For the text-containing cell, return its midpoint in [X, Y] coordinate format. 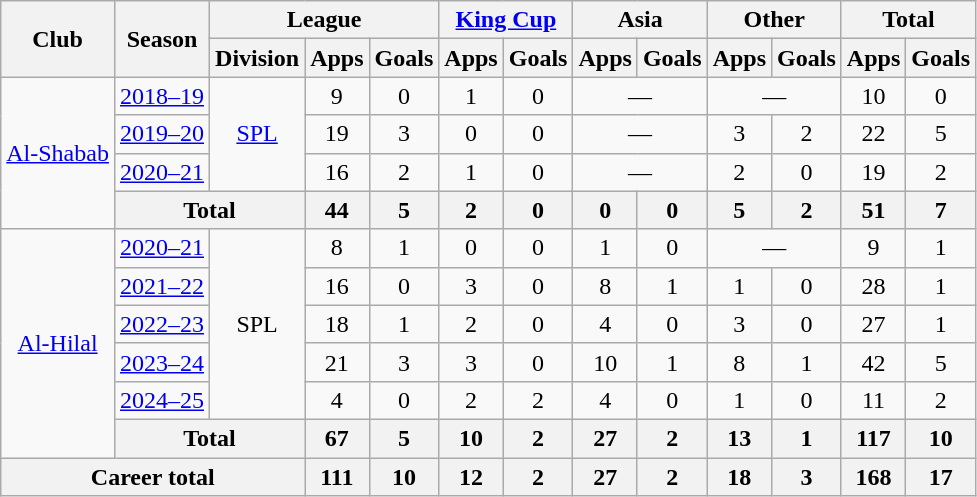
111 [337, 477]
17 [941, 477]
King Cup [506, 20]
44 [337, 210]
11 [873, 400]
2022–23 [162, 324]
67 [337, 438]
2018–19 [162, 96]
2024–25 [162, 400]
168 [873, 477]
22 [873, 134]
21 [337, 362]
Asia [640, 20]
117 [873, 438]
Career total [153, 477]
Club [58, 39]
7 [941, 210]
2019–20 [162, 134]
51 [873, 210]
12 [471, 477]
Other [774, 20]
13 [739, 438]
Al-Shabab [58, 153]
42 [873, 362]
League [324, 20]
28 [873, 286]
Season [162, 39]
Division [258, 58]
2023–24 [162, 362]
2021–22 [162, 286]
Al-Hilal [58, 343]
